Identify which cell holds the provided text, then report its (X, Y) central coordinate. 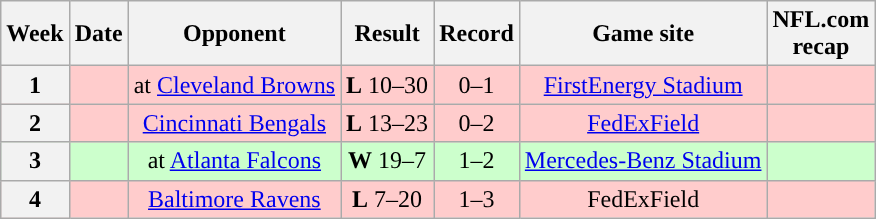
4 (35, 199)
Mercedes-Benz Stadium (643, 161)
0–1 (477, 85)
2 (35, 123)
Baltimore Ravens (234, 199)
1–2 (477, 161)
L 13–23 (388, 123)
Record (477, 34)
1–3 (477, 199)
0–2 (477, 123)
Result (388, 34)
3 (35, 161)
L 7–20 (388, 199)
Opponent (234, 34)
Week (35, 34)
W 19–7 (388, 161)
L 10–30 (388, 85)
FirstEnergy Stadium (643, 85)
Game site (643, 34)
Date (98, 34)
at Cleveland Browns (234, 85)
NFL.comrecap (821, 34)
at Atlanta Falcons (234, 161)
Cincinnati Bengals (234, 123)
1 (35, 85)
